Scan for the cell matching the given text and deliver its [X, Y] coordinate at center. 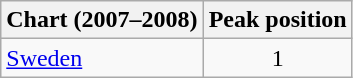
1 [278, 58]
Chart (2007–2008) [102, 20]
Sweden [102, 58]
Peak position [278, 20]
